Determine the (x, y) coordinate at the center of the cell enclosing the given text.  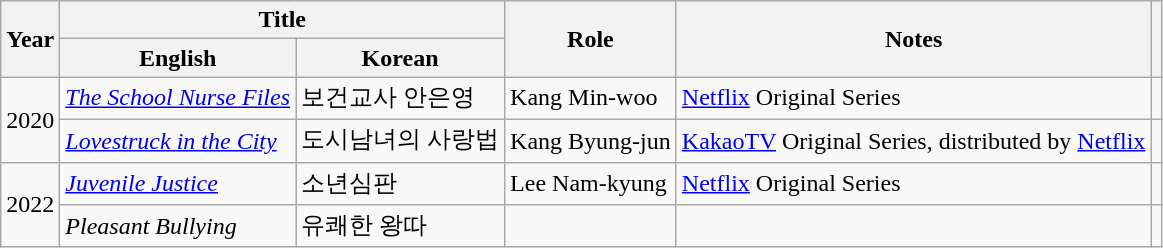
Title (282, 20)
Kang Byung-jun (591, 140)
Year (30, 39)
Kang Min-woo (591, 98)
The School Nurse Files (178, 98)
유쾌한 왕따 (400, 226)
Role (591, 39)
Pleasant Bullying (178, 226)
English (178, 58)
2020 (30, 120)
Lee Nam-kyung (591, 184)
Korean (400, 58)
Juvenile Justice (178, 184)
도시남녀의 사랑법 (400, 140)
소년심판 (400, 184)
2022 (30, 204)
보건교사 안은영 (400, 98)
Lovestruck in the City (178, 140)
KakaoTV Original Series, distributed by Netflix (914, 140)
Notes (914, 39)
